Identify which cell holds the provided text, then report its [X, Y] central coordinate. 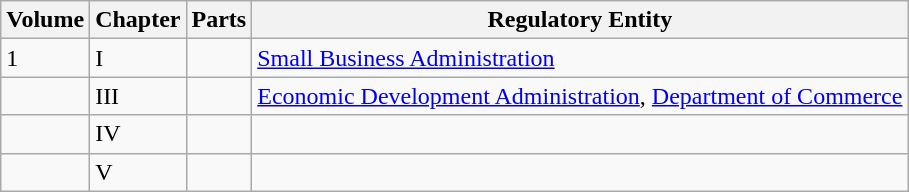
Economic Development Administration, Department of Commerce [580, 96]
Regulatory Entity [580, 20]
Parts [219, 20]
I [138, 58]
1 [46, 58]
IV [138, 134]
V [138, 172]
Small Business Administration [580, 58]
III [138, 96]
Volume [46, 20]
Chapter [138, 20]
